Identify which cell holds the provided text, then report its [X, Y] central coordinate. 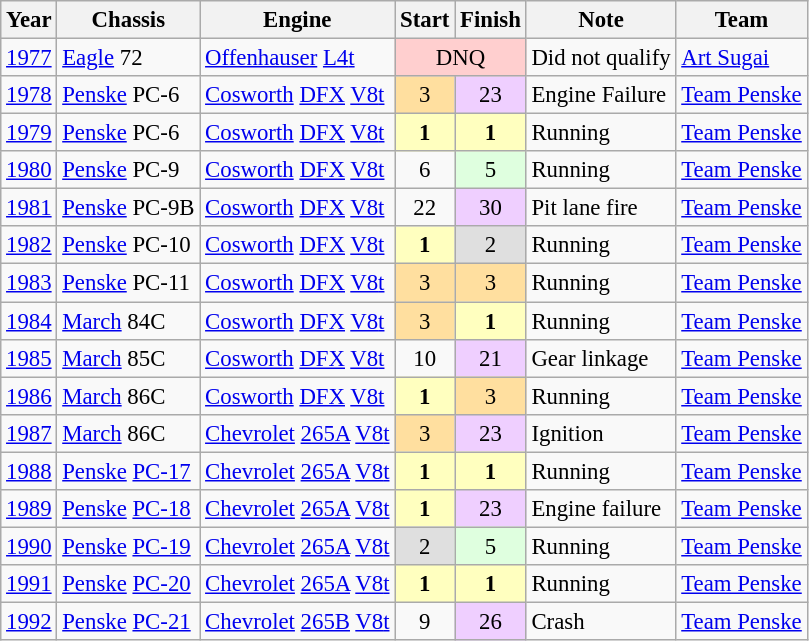
Penske PC-9B [128, 208]
Crash [601, 621]
March 85C [128, 358]
1985 [29, 358]
Engine failure [601, 509]
26 [490, 621]
22 [425, 208]
Pit lane fire [601, 208]
1984 [29, 321]
1989 [29, 509]
Penske PC-20 [128, 584]
1987 [29, 433]
Penske PC-18 [128, 509]
30 [490, 208]
Start [425, 20]
1979 [29, 133]
Team [742, 20]
Did not qualify [601, 58]
1981 [29, 208]
Gear linkage [601, 358]
6 [425, 170]
1980 [29, 170]
Year [29, 20]
Offenhauser L4t [298, 58]
1983 [29, 283]
Art Sugai [742, 58]
1982 [29, 245]
Chevrolet 265B V8t [298, 621]
Note [601, 20]
Engine Failure [601, 95]
Chassis [128, 20]
1991 [29, 584]
9 [425, 621]
1990 [29, 546]
Eagle 72 [128, 58]
March 84C [128, 321]
Ignition [601, 433]
Finish [490, 20]
1992 [29, 621]
Penske PC-9 [128, 170]
Penske PC-11 [128, 283]
Penske PC-17 [128, 471]
DNQ [460, 58]
1986 [29, 396]
Penske PC-19 [128, 546]
10 [425, 358]
Engine [298, 20]
1977 [29, 58]
1988 [29, 471]
1978 [29, 95]
21 [490, 358]
Penske PC-21 [128, 621]
Penske PC-10 [128, 245]
